Return (X, Y) of the center of cell containing provided text 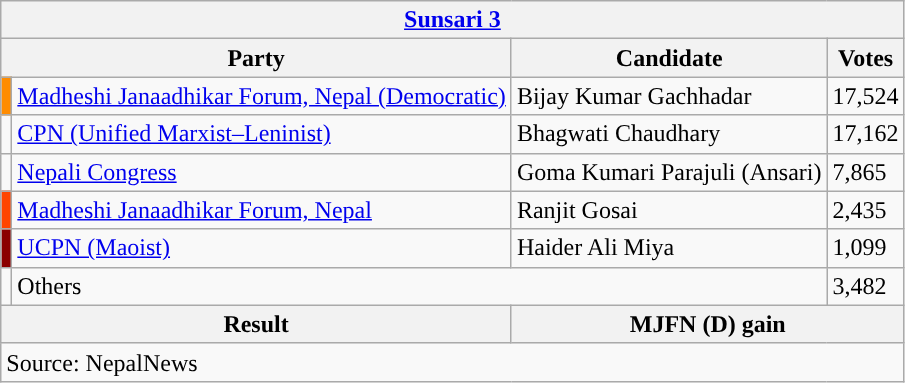
17,162 (866, 134)
7,865 (866, 172)
Source: NepalNews (452, 362)
CPN (Unified Marxist–Leninist) (262, 134)
Votes (866, 58)
UCPN (Maoist) (262, 248)
Others (420, 286)
Party (256, 58)
Madheshi Janaadhikar Forum, Nepal (Democratic) (262, 96)
17,524 (866, 96)
Candidate (669, 58)
Result (256, 324)
Goma Kumari Parajuli (Ansari) (669, 172)
MJFN (D) gain (708, 324)
Bhagwati Chaudhary (669, 134)
3,482 (866, 286)
Haider Ali Miya (669, 248)
Ranjit Gosai (669, 210)
Madheshi Janaadhikar Forum, Nepal (262, 210)
Bijay Kumar Gachhadar (669, 96)
Nepali Congress (262, 172)
1,099 (866, 248)
Sunsari 3 (452, 20)
2,435 (866, 210)
